Return [x, y] of the center of cell containing provided text 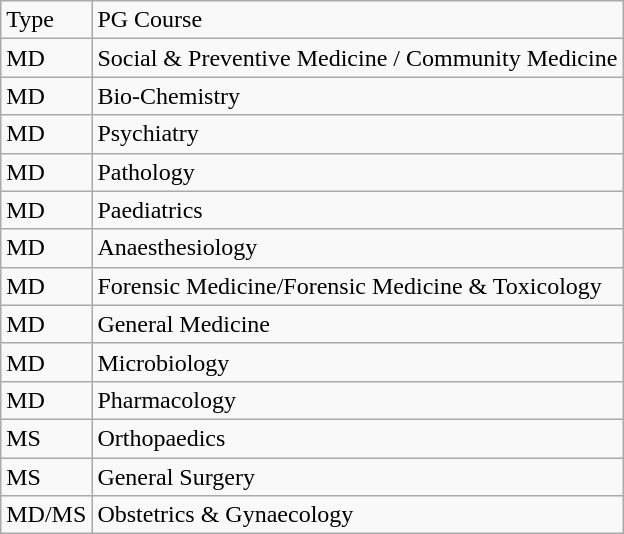
Forensic Medicine/Forensic Medicine & Toxicology [358, 286]
Bio-Chemistry [358, 96]
Pathology [358, 172]
Paediatrics [358, 210]
PG Course [358, 20]
Social & Preventive Medicine / Community Medicine [358, 58]
General Medicine [358, 324]
Type [46, 20]
Psychiatry [358, 134]
Microbiology [358, 362]
Obstetrics & Gynaecology [358, 515]
Orthopaedics [358, 438]
MD/MS [46, 515]
General Surgery [358, 477]
Anaesthesiology [358, 248]
Pharmacology [358, 400]
